Search for the cell housing the specified text and yield its [X, Y] center coordinate. 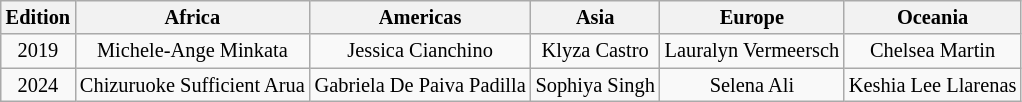
2024 [38, 85]
Jessica Cianchino [420, 51]
Edition [38, 17]
Klyza Castro [596, 51]
Asia [596, 17]
Americas [420, 17]
Selena Ali [752, 85]
Sophiya Singh [596, 85]
Gabriela De Paiva Padilla [420, 85]
Europe [752, 17]
2019 [38, 51]
Michele-Ange Minkata [192, 51]
Chizuruoke Sufficient Arua [192, 85]
Keshia Lee Llarenas [932, 85]
Africa [192, 17]
Lauralyn Vermeersch [752, 51]
Chelsea Martin [932, 51]
Oceania [932, 17]
